Output the [X, Y] coordinate of the center of the cell containing the given text.  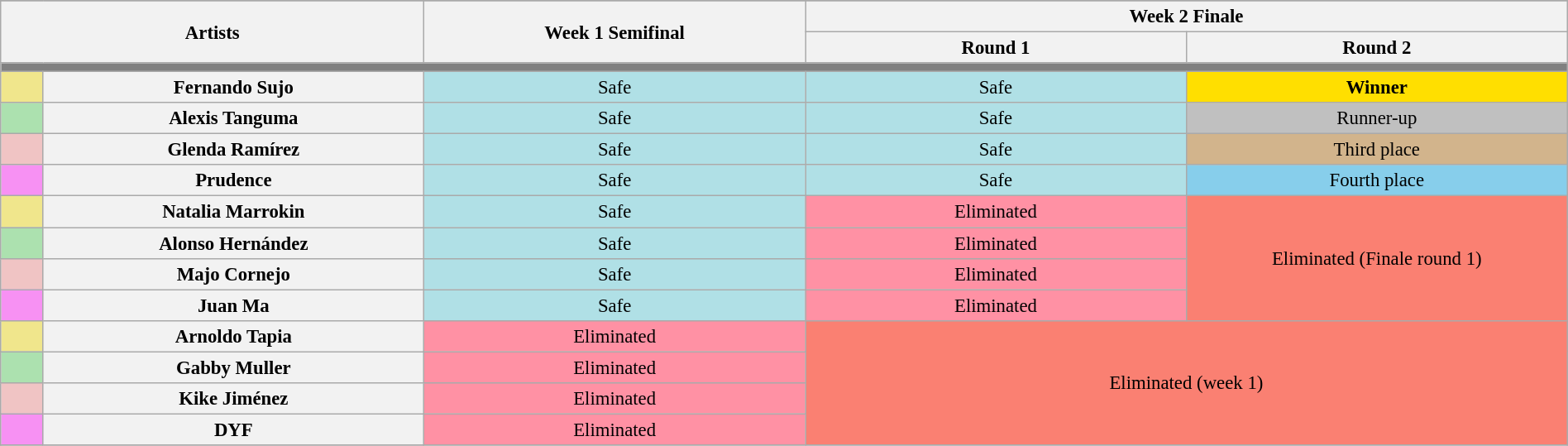
Eliminated (week 1) [1187, 382]
Majo Cornejo [233, 274]
Runner-up [1376, 118]
Round 1 [996, 48]
Fernando Sujo [233, 88]
Glenda Ramírez [233, 150]
Eliminated (Finale round 1) [1376, 258]
Arnoldo Tapia [233, 336]
Week 2 Finale [1187, 17]
Fourth place [1376, 181]
Kike Jiménez [233, 399]
Prudence [233, 181]
Round 2 [1376, 48]
Week 1 Semifinal [615, 31]
Third place [1376, 150]
Juan Ma [233, 305]
Alexis Tanguma [233, 118]
Gabby Muller [233, 367]
Natalia Marrokin [233, 212]
Artists [213, 31]
Alonso Hernández [233, 243]
DYF [233, 429]
Winner [1376, 88]
